Provide the (X, Y) coordinate of the cell's center where the given text is located.  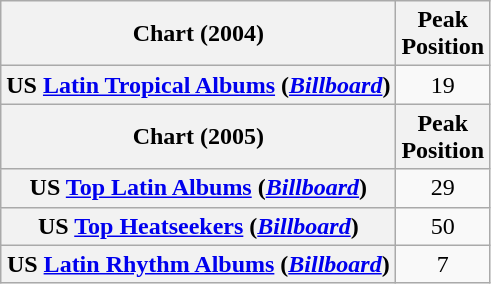
Chart (2004) (198, 34)
7 (443, 264)
29 (443, 188)
US Top Latin Albums (Billboard) (198, 188)
US Latin Rhythm Albums (Billboard) (198, 264)
19 (443, 85)
US Top Heatseekers (Billboard) (198, 226)
US Latin Tropical Albums (Billboard) (198, 85)
50 (443, 226)
Chart (2005) (198, 136)
